From the cell containing the given text, extract its center point as (X, Y) coordinate. 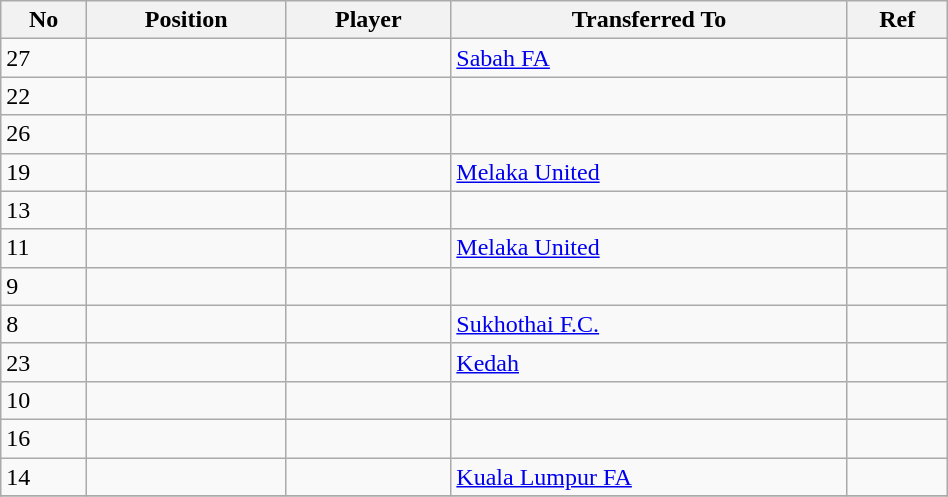
19 (44, 172)
8 (44, 324)
Kedah (649, 362)
Transferred To (649, 20)
26 (44, 134)
27 (44, 58)
16 (44, 438)
No (44, 20)
14 (44, 477)
Sukhothai F.C. (649, 324)
13 (44, 210)
11 (44, 248)
Kuala Lumpur FA (649, 477)
23 (44, 362)
Player (368, 20)
Sabah FA (649, 58)
10 (44, 400)
22 (44, 96)
9 (44, 286)
Position (186, 20)
Ref (897, 20)
